Search for the cell housing the specified text and yield its [X, Y] center coordinate. 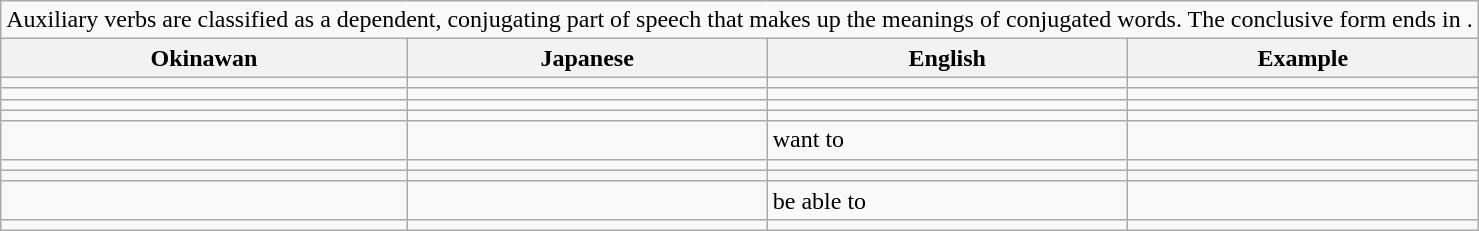
English [947, 58]
Example [1302, 58]
want to [947, 140]
be able to [947, 200]
Japanese [587, 58]
Okinawan [204, 58]
